Return the (x, y) coordinate for the center point of the cell that contains the specified text.  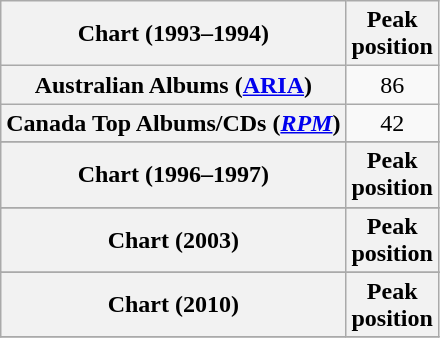
Australian Albums (ARIA) (174, 85)
Chart (1993–1994) (174, 34)
86 (392, 85)
Chart (1996–1997) (174, 174)
Chart (2010) (174, 304)
42 (392, 123)
Chart (2003) (174, 240)
Canada Top Albums/CDs (RPM) (174, 123)
